Identify which cell holds the provided text, then report its (x, y) central coordinate. 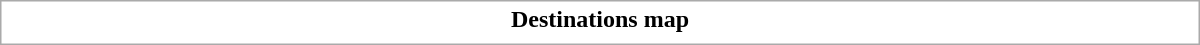
Destinations map (600, 19)
